Extract the (x, y) coordinate from the center of the cell holding the provided text.  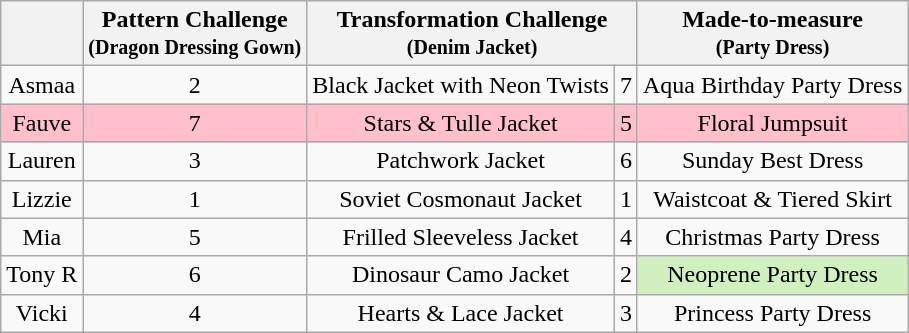
Princess Party Dress (772, 313)
Tony R (42, 275)
Pattern Challenge(Dragon Dressing Gown) (195, 34)
Black Jacket with Neon Twists (461, 85)
Lizzie (42, 199)
Vicki (42, 313)
Patchwork Jacket (461, 161)
Stars & Tulle Jacket (461, 123)
Asmaa (42, 85)
Aqua Birthday Party Dress (772, 85)
Fauve (42, 123)
Waistcoat & Tiered Skirt (772, 199)
Made-to-measure(Party Dress) (772, 34)
Frilled Sleeveless Jacket (461, 237)
Hearts & Lace Jacket (461, 313)
Dinosaur Camo Jacket (461, 275)
Christmas Party Dress (772, 237)
Sunday Best Dress (772, 161)
Soviet Cosmonaut Jacket (461, 199)
Lauren (42, 161)
Floral Jumpsuit (772, 123)
Mia (42, 237)
Transformation Challenge(Denim Jacket) (472, 34)
Neoprene Party Dress (772, 275)
